For the text-containing cell, return its midpoint in (x, y) coordinate format. 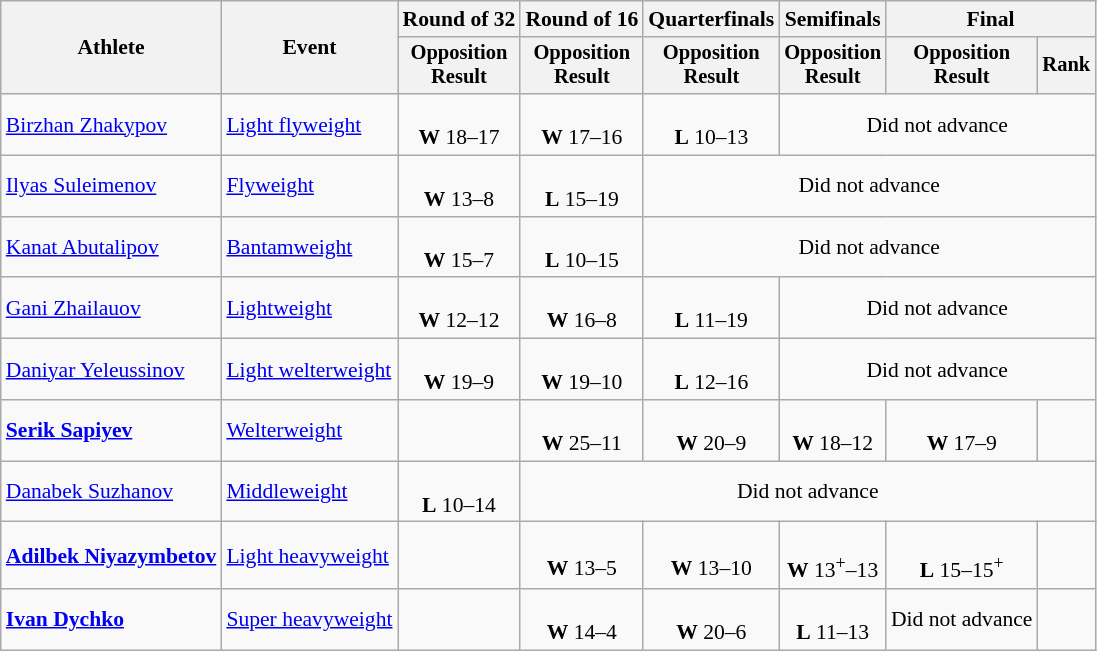
W 13+–13 (832, 556)
Serik Sapiyev (112, 430)
L 10–15 (582, 248)
Adilbek Niyazymbetov (112, 556)
Bantamweight (309, 248)
Event (309, 48)
Ilyas Suleimenov (112, 186)
W 16–8 (582, 308)
Rank (1067, 66)
W 19–9 (460, 370)
W 13–10 (711, 556)
Light flyweight (309, 124)
W 13–8 (460, 186)
Flyweight (309, 186)
L 10–14 (460, 492)
W 17–9 (962, 430)
Round of 16 (582, 19)
L 12–16 (711, 370)
Lightweight (309, 308)
W 13–5 (582, 556)
W 20–9 (711, 430)
W 15–7 (460, 248)
W 20–6 (711, 620)
W 17–16 (582, 124)
W 14–4 (582, 620)
Quarterfinals (711, 19)
L 11–19 (711, 308)
Birzhan Zhakypov (112, 124)
Gani Zhailauov (112, 308)
Round of 32 (460, 19)
W 12–12 (460, 308)
Ivan Dychko (112, 620)
W 18–12 (832, 430)
W 25–11 (582, 430)
L 11–13 (832, 620)
Welterweight (309, 430)
Kanat Abutalipov (112, 248)
Light welterweight (309, 370)
Final (990, 19)
L 10–13 (711, 124)
Danabek Suzhanov (112, 492)
Athlete (112, 48)
Super heavyweight (309, 620)
Daniyar Yeleussinov (112, 370)
L 15–15+ (962, 556)
W 19–10 (582, 370)
L 15–19 (582, 186)
W 18–17 (460, 124)
Middleweight (309, 492)
Semifinals (832, 19)
Light heavyweight (309, 556)
